Search for the cell housing the specified text and yield its (X, Y) center coordinate. 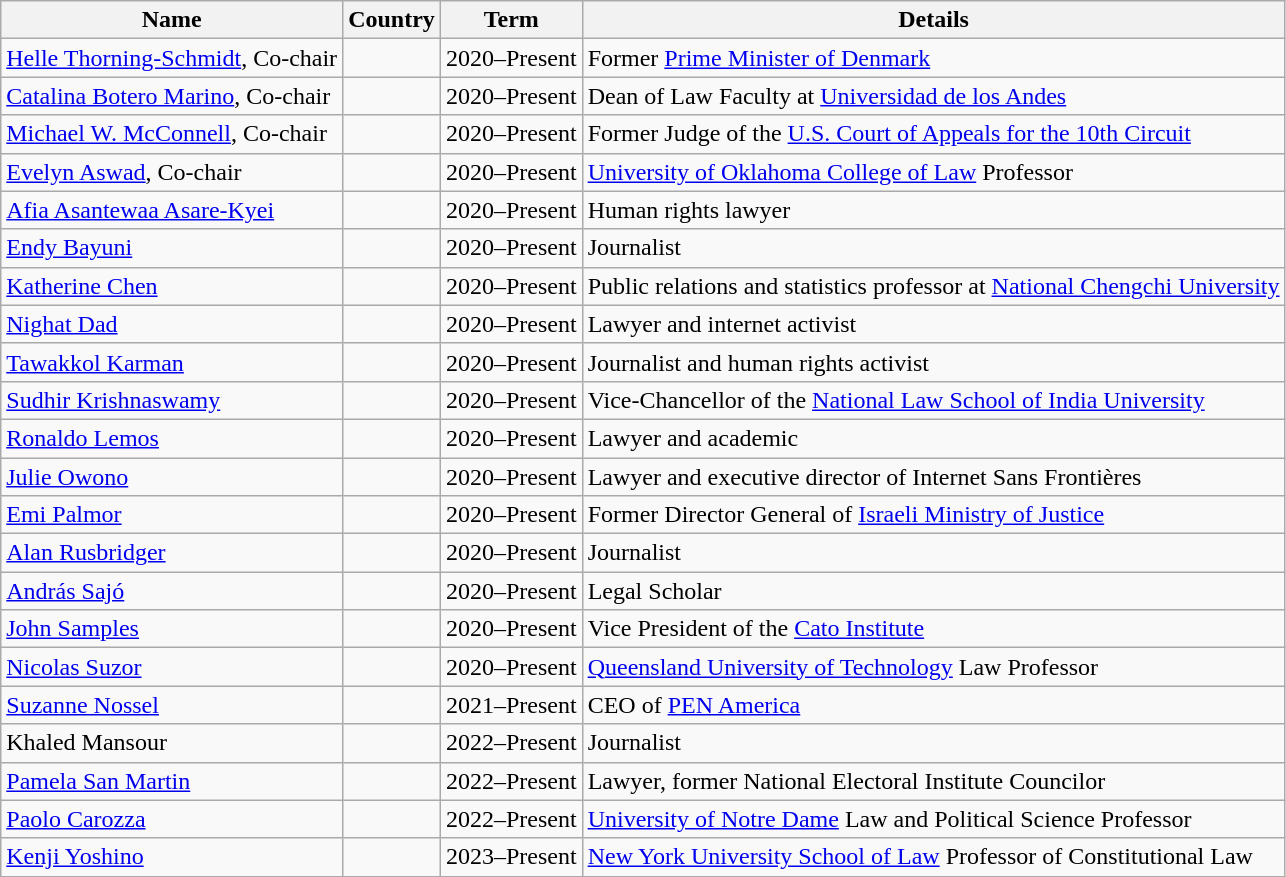
Former Prime Minister of Denmark (934, 58)
Suzanne Nossel (172, 705)
Endy Bayuni (172, 248)
András Sajó (172, 591)
Afia Asantewaa Asare-Kyei (172, 210)
Emi Palmor (172, 515)
Lawyer, former National Electoral Institute Councilor (934, 781)
2021–Present (511, 705)
Evelyn Aswad, Co-chair (172, 172)
Details (934, 20)
Julie Owono (172, 477)
Lawyer and internet activist (934, 324)
Lawyer and academic (934, 438)
Former Judge of the U.S. Court of Appeals for the 10th Circuit (934, 134)
Lawyer and executive director of Internet Sans Frontières (934, 477)
CEO of PEN America (934, 705)
Former Director General of Israeli Ministry of Justice (934, 515)
Vice President of the Cato Institute (934, 629)
University of Notre Dame Law and Political Science Professor (934, 819)
Sudhir Krishnaswamy (172, 400)
University of Oklahoma College of Law Professor (934, 172)
Khaled Mansour (172, 743)
Journalist and human rights activist (934, 362)
Queensland University of Technology Law Professor (934, 667)
Term (511, 20)
New York University School of Law Professor of Constitutional Law (934, 857)
Nicolas Suzor (172, 667)
Name (172, 20)
Ronaldo Lemos (172, 438)
Legal Scholar (934, 591)
Catalina Botero Marino, Co-chair (172, 96)
Tawakkol Karman (172, 362)
Kenji Yoshino (172, 857)
Public relations and statistics professor at National Chengchi University (934, 286)
Alan Rusbridger (172, 553)
John Samples (172, 629)
Michael W. McConnell, Co-chair (172, 134)
Pamela San Martin (172, 781)
2023–Present (511, 857)
Country (392, 20)
Dean of Law Faculty at Universidad de los Andes (934, 96)
Katherine Chen (172, 286)
Vice-Chancellor of the National Law School of India University (934, 400)
Nighat Dad (172, 324)
Paolo Carozza (172, 819)
Human rights lawyer (934, 210)
Helle Thorning-Schmidt, Co-chair (172, 58)
